For the text-containing cell, return its midpoint in [x, y] coordinate format. 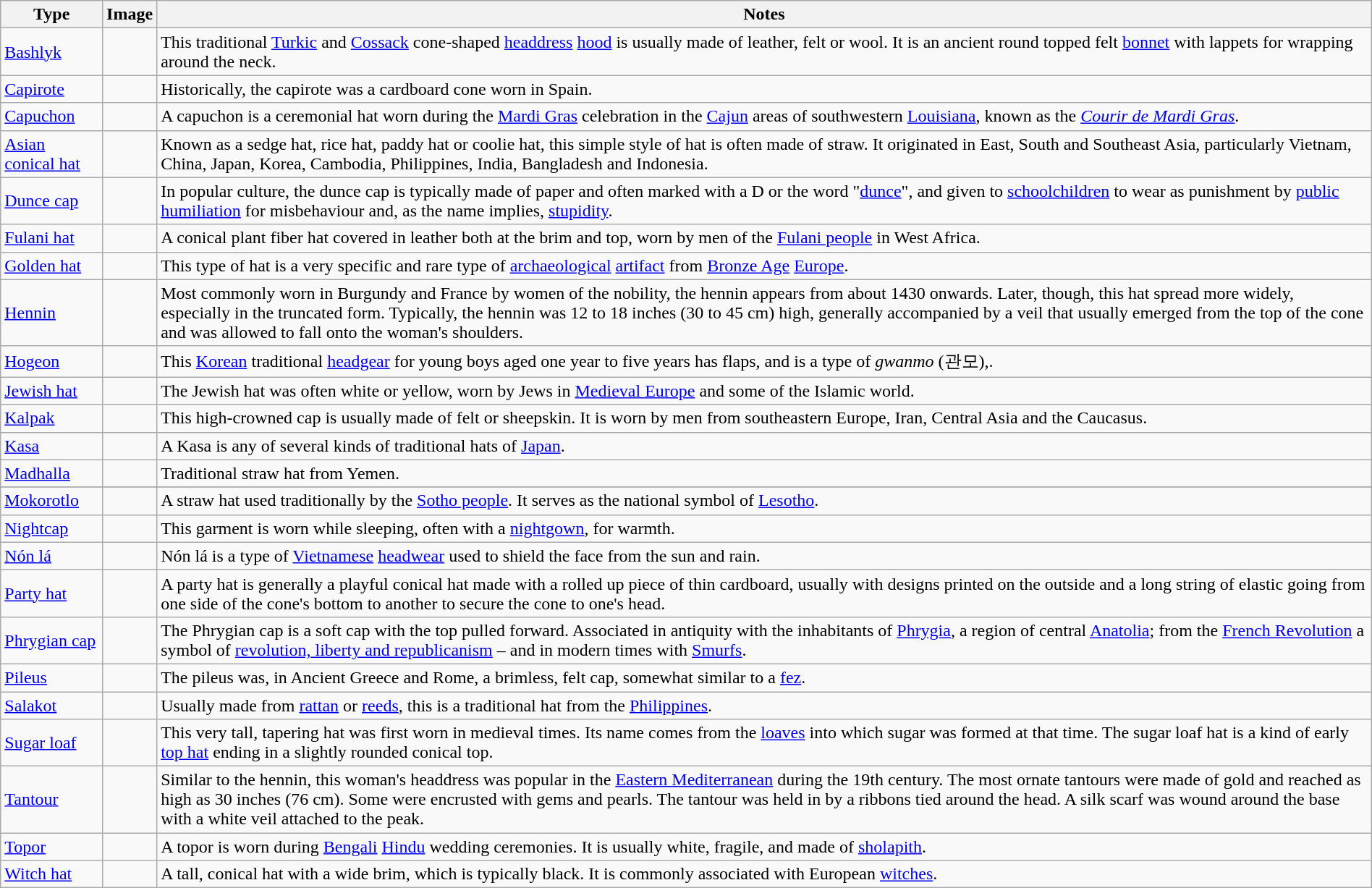
Nón lá [52, 556]
Kasa [52, 446]
A Kasa is any of several kinds of traditional hats of Japan. [764, 446]
Jewish hat [52, 391]
Notes [764, 14]
Pileus [52, 677]
This type of hat is a very specific and rare type of archaeological artifact from Bronze Age Europe. [764, 266]
Madhalla [52, 473]
Capuchon [52, 117]
Image [130, 14]
Hennin [52, 313]
Type [52, 14]
Bashlyk [52, 52]
Sugar loaf [52, 743]
Traditional straw hat from Yemen. [764, 473]
Nightcap [52, 528]
The Jewish hat was often white or yellow, worn by Jews in Medieval Europe and some of the Islamic world. [764, 391]
Usually made from rattan or reeds, this is a traditional hat from the Philippines. [764, 706]
Hogeon [52, 362]
Phrygian cap [52, 640]
Capirote [52, 89]
The pileus was, in Ancient Greece and Rome, a brimless, felt cap, somewhat similar to a fez. [764, 677]
Tantour [52, 800]
This Korean traditional headgear for young boys aged one year to five years has flaps, and is a type of gwanmo (관모),. [764, 362]
Topor [52, 847]
Asian conical hat [52, 153]
A straw hat used traditionally by the Sotho people. It serves as the national symbol of Lesotho. [764, 501]
Historically, the capirote was a cardboard cone worn in Spain. [764, 89]
Salakot [52, 706]
Golden hat [52, 266]
This garment is worn while sleeping, often with a nightgown, for warmth. [764, 528]
Party hat [52, 593]
A topor is worn during Bengali Hindu wedding ceremonies. It is usually white, fragile, and made of sholapith. [764, 847]
A tall, conical hat with a wide brim, which is typically black. It is commonly associated with European witches. [764, 874]
Dunce cap [52, 201]
Nón lá is a type of Vietnamese headwear used to shield the face from the sun and rain. [764, 556]
This high-crowned cap is usually made of felt or sheepskin. It is worn by men from southeastern Europe, Iran, Central Asia and the Caucasus. [764, 418]
A conical plant fiber hat covered in leather both at the brim and top, worn by men of the Fulani people in West Africa. [764, 238]
Witch hat [52, 874]
Fulani hat [52, 238]
Kalpak [52, 418]
Mokorotlo [52, 501]
